Detect which cell encompasses the target text, then output its [X, Y] center coordinate. 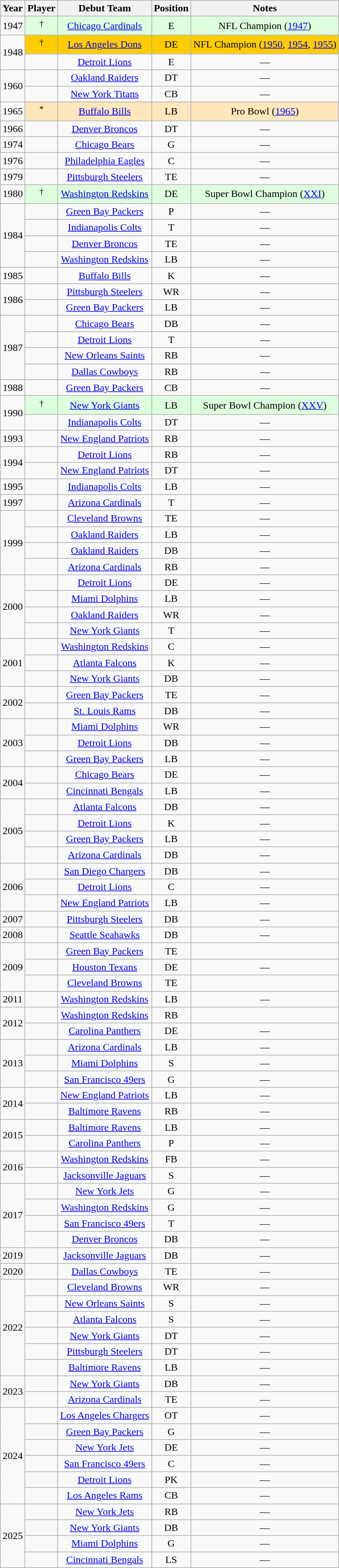
2001 [13, 663]
2024 [13, 1456]
1976 [13, 161]
1990 [13, 413]
2017 [13, 1215]
1980 [13, 194]
1960 [13, 86]
NFL Champion (1947) [265, 26]
1997 [13, 502]
NFL Champion (1950, 1954, 1955) [265, 45]
Super Bowl Champion (XXI) [265, 194]
1984 [13, 235]
2025 [13, 1536]
1966 [13, 129]
2013 [13, 1063]
2023 [13, 1392]
2022 [13, 1327]
2015 [13, 1135]
2008 [13, 935]
Position [171, 8]
LS [171, 1560]
1985 [13, 276]
Super Bowl Champion (XXV) [265, 405]
Houston Texans [105, 967]
Debut Team [105, 8]
2004 [13, 783]
Player [42, 8]
1995 [13, 486]
2005 [13, 831]
1948 [13, 52]
Los Angeles Rams [105, 1496]
San Diego Chargers [105, 871]
FB [171, 1159]
Chicago Cardinals [105, 26]
Pro Bowl (1965) [265, 111]
Seattle Seahawks [105, 935]
2002 [13, 703]
2019 [13, 1255]
2012 [13, 1023]
St. Louis Rams [105, 711]
2011 [13, 999]
* [42, 111]
1947 [13, 26]
New York Titans [105, 94]
OT [171, 1416]
PK [171, 1480]
Year [13, 8]
1988 [13, 388]
Los Angeles Chargers [105, 1416]
1979 [13, 177]
Los Angeles Dons [105, 45]
1999 [13, 542]
1965 [13, 111]
2014 [13, 1103]
2009 [13, 967]
Philadelphia Eagles [105, 161]
2016 [13, 1167]
2000 [13, 606]
2006 [13, 887]
2007 [13, 919]
1974 [13, 145]
1987 [13, 348]
1986 [13, 300]
2020 [13, 1271]
1993 [13, 439]
2003 [13, 743]
Notes [265, 8]
1994 [13, 462]
